Return [x, y] of the center of cell containing provided text 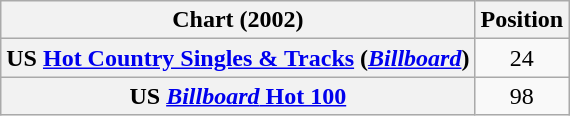
Chart (2002) [238, 20]
98 [522, 96]
Position [522, 20]
US Billboard Hot 100 [238, 96]
US Hot Country Singles & Tracks (Billboard) [238, 58]
24 [522, 58]
